For the text-containing cell, return its midpoint in (x, y) coordinate format. 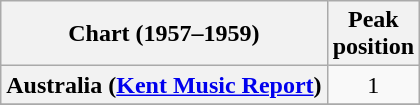
Chart (1957–1959) (164, 34)
1 (373, 85)
Peakposition (373, 34)
Australia (Kent Music Report) (164, 85)
